Locate the cell with the specified text and output its (x, y) center coordinate. 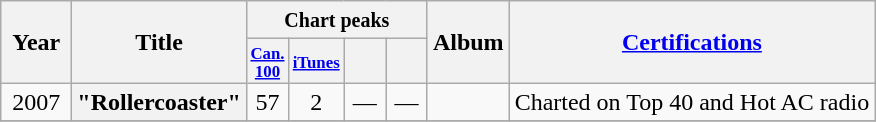
Chart peaks (336, 20)
57 (267, 102)
2 (316, 102)
Album (468, 42)
Certifications (692, 42)
"Rollercoaster" (160, 102)
2007 (36, 102)
Year (36, 42)
Charted on Top 40 and Hot AC radio (692, 102)
iTunes (316, 61)
Can. 100 (267, 61)
Title (160, 42)
